Locate the cell with the specified text and output its (X, Y) center coordinate. 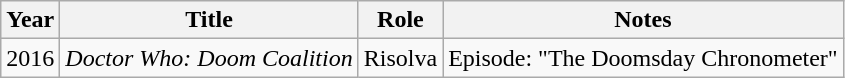
2016 (30, 58)
Doctor Who: Doom Coalition (209, 58)
Title (209, 20)
Episode: "The Doomsday Chronometer" (644, 58)
Risolva (400, 58)
Year (30, 20)
Notes (644, 20)
Role (400, 20)
